Provide the [X, Y] coordinate of the cell's center where the given text is located.  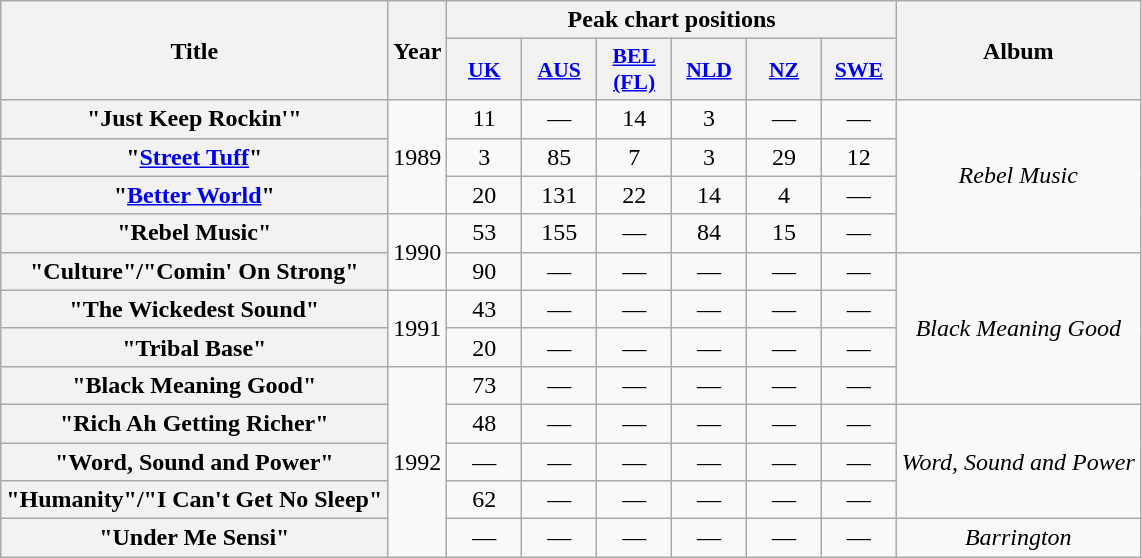
53 [484, 233]
"Better World" [194, 195]
48 [484, 423]
62 [484, 500]
Black Meaning Good [1018, 328]
131 [560, 195]
7 [634, 157]
15 [784, 233]
"The Wickedest Sound" [194, 309]
43 [484, 309]
22 [634, 195]
"Rebel Music" [194, 233]
Album [1018, 50]
AUS [560, 70]
84 [710, 233]
11 [484, 119]
Title [194, 50]
"Tribal Base" [194, 347]
NLD [710, 70]
Year [418, 50]
4 [784, 195]
"Word, Sound and Power" [194, 461]
"Rich Ah Getting Richer" [194, 423]
"Black Meaning Good" [194, 385]
73 [484, 385]
29 [784, 157]
UK [484, 70]
Barrington [1018, 538]
SWE [858, 70]
"Street Tuff" [194, 157]
155 [560, 233]
1990 [418, 252]
"Culture"/"Comin' On Strong" [194, 271]
85 [560, 157]
BEL(FL) [634, 70]
"Humanity"/"I Can't Get No Sleep" [194, 500]
90 [484, 271]
1992 [418, 461]
1991 [418, 328]
1989 [418, 157]
NZ [784, 70]
Rebel Music [1018, 176]
"Under Me Sensi" [194, 538]
12 [858, 157]
Word, Sound and Power [1018, 461]
"Just Keep Rockin'" [194, 119]
Peak chart positions [672, 20]
